From the cell containing the given text, extract its center point as [x, y] coordinate. 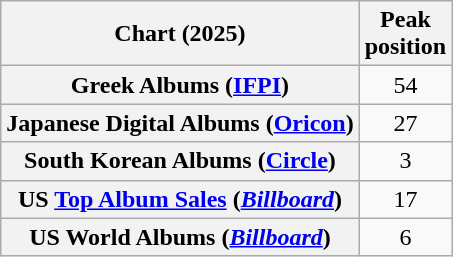
3 [405, 161]
17 [405, 199]
South Korean Albums (Circle) [180, 161]
US World Albums (Billboard) [180, 237]
6 [405, 237]
27 [405, 123]
US Top Album Sales (Billboard) [180, 199]
Peakposition [405, 34]
54 [405, 85]
Chart (2025) [180, 34]
Greek Albums (IFPI) [180, 85]
Japanese Digital Albums (Oricon) [180, 123]
